Provide the [x, y] coordinate of the cell's center where the given text is located.  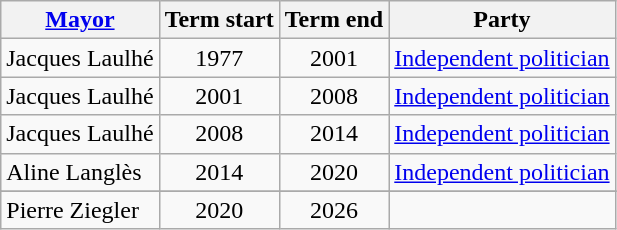
Mayor [80, 20]
Party [502, 20]
Aline Langlès [80, 172]
2026 [334, 210]
Pierre Ziegler [80, 210]
Term start [219, 20]
1977 [219, 58]
Term end [334, 20]
